Capture the cell that displays the provided text and extract its (x, y) central coordinate. 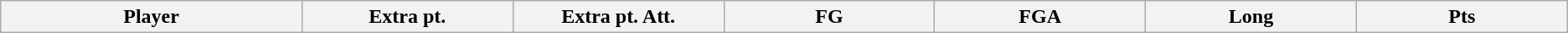
Player (152, 17)
Extra pt. Att. (618, 17)
FGA (1040, 17)
Extra pt. (407, 17)
Pts (1462, 17)
FG (829, 17)
Long (1251, 17)
